Detect which cell encompasses the target text, then output its (X, Y) center coordinate. 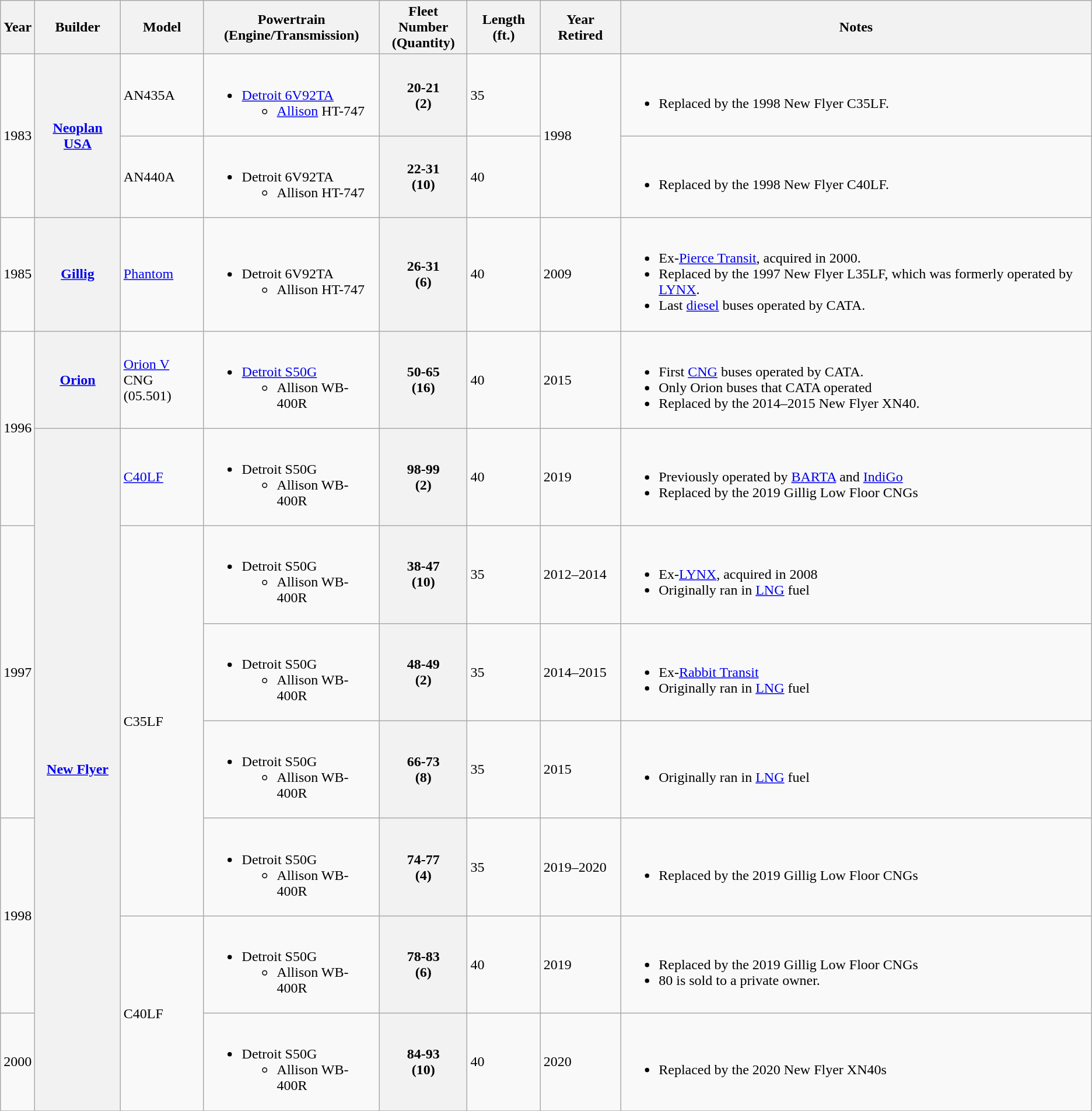
26-31(6) (423, 274)
Fleet Number(Quantity) (423, 27)
Ex-LYNX, acquired in 2008Originally ran in LNG fuel (856, 574)
Ex-Rabbit TransitOriginally ran in LNG fuel (856, 672)
2020 (580, 1062)
Powertrain(Engine/Transmission) (292, 27)
Originally ran in LNG fuel (856, 769)
2000 (17, 1062)
98-99(2) (423, 477)
22-31(10) (423, 177)
20-21(2) (423, 95)
C35LF (162, 721)
2012–2014 (580, 574)
1997 (17, 672)
2014–2015 (580, 672)
84-93(10) (423, 1062)
50-65(16) (423, 379)
AN435A (162, 95)
38-47(10) (423, 574)
Year Retired (580, 27)
48-49(2) (423, 672)
74-77(4) (423, 867)
New Flyer (78, 769)
Length (ft.) (504, 27)
2019–2020 (580, 867)
AN440A (162, 177)
Replaced by the 1998 New Flyer C40LF. (856, 177)
Ex-Pierce Transit, acquired in 2000.Replaced by the 1997 New Flyer L35LF, which was formerly operated by LYNX.Last diesel buses operated by CATA. (856, 274)
Notes (856, 27)
Replaced by the 1998 New Flyer C35LF. (856, 95)
Builder (78, 27)
1983 (17, 136)
Orion V CNG(05.501) (162, 379)
2009 (580, 274)
Replaced by the 2020 New Flyer XN40s (856, 1062)
Gillig (78, 274)
Model (162, 27)
Neoplan USA (78, 136)
Year (17, 27)
1985 (17, 274)
Replaced by the 2019 Gillig Low Floor CNGs80 is sold to a private owner. (856, 964)
First CNG buses operated by CATA.Only Orion buses that CATA operatedReplaced by the 2014–2015 New Flyer XN40. (856, 379)
Orion (78, 379)
66-73(8) (423, 769)
1996 (17, 428)
78-83(6) (423, 964)
Replaced by the 2019 Gillig Low Floor CNGs (856, 867)
Previously operated by BARTA and IndiGoReplaced by the 2019 Gillig Low Floor CNGs (856, 477)
Phantom (162, 274)
